Return (X, Y) of the center of cell containing provided text 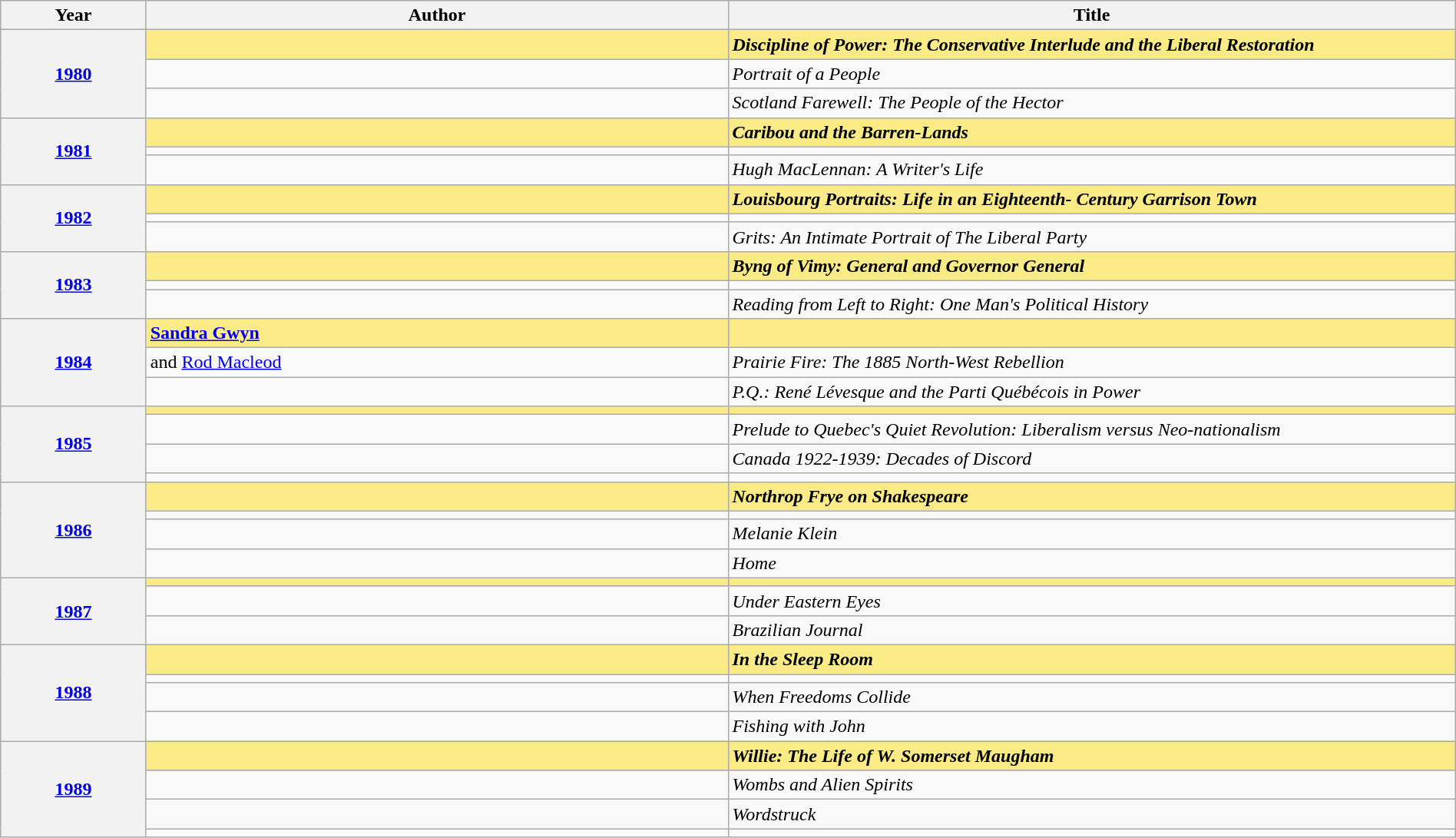
1982 (74, 218)
Discipline of Power: The Conservative Interlude and the Liberal Restoration (1092, 45)
Northrop Frye on Shakespeare (1092, 496)
Scotland Farewell: The People of the Hector (1092, 103)
Melanie Klein (1092, 534)
Prelude to Quebec's Quiet Revolution: Liberalism versus Neo-nationalism (1092, 429)
1988 (74, 693)
Brazilian Journal (1092, 630)
When Freedoms Collide (1092, 697)
1989 (74, 790)
Year (74, 15)
1980 (74, 74)
Fishing with John (1092, 727)
1987 (74, 611)
Author (437, 15)
Grits: An Intimate Portrait of The Liberal Party (1092, 237)
Portrait of a People (1092, 74)
Canada 1922-1939: Decades of Discord (1092, 459)
1985 (74, 444)
Wombs and Alien Spirits (1092, 785)
1984 (74, 363)
Hugh MacLennan: A Writer's Life (1092, 170)
Byng of Vimy: General and Governor General (1092, 266)
Reading from Left to Right: One Man's Political History (1092, 303)
Wordstruck (1092, 814)
1986 (74, 530)
Caribou and the Barren-Lands (1092, 132)
and Rod Macleod (437, 363)
1983 (74, 284)
Home (1092, 563)
Willie: The Life of W. Somerset Maugham (1092, 756)
Title (1092, 15)
Under Eastern Eyes (1092, 601)
1981 (74, 151)
Prairie Fire: The 1885 North-West Rebellion (1092, 363)
In the Sleep Room (1092, 659)
Sandra Gwyn (437, 333)
P.Q.: René Lévesque and the Parti Québécois in Power (1092, 392)
Louisbourg Portraits: Life in an Eighteenth- Century Garrison Town (1092, 199)
